Provide the (X, Y) coordinate of the cell's center where the given text is located.  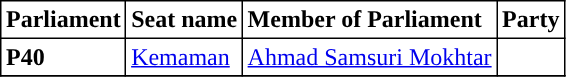
Member of Parliament (369, 20)
P40 (64, 57)
Kemaman (184, 57)
Seat name (184, 20)
Party (531, 20)
Ahmad Samsuri Mokhtar (369, 57)
Parliament (64, 20)
